Return (X, Y) of the center of cell containing provided text 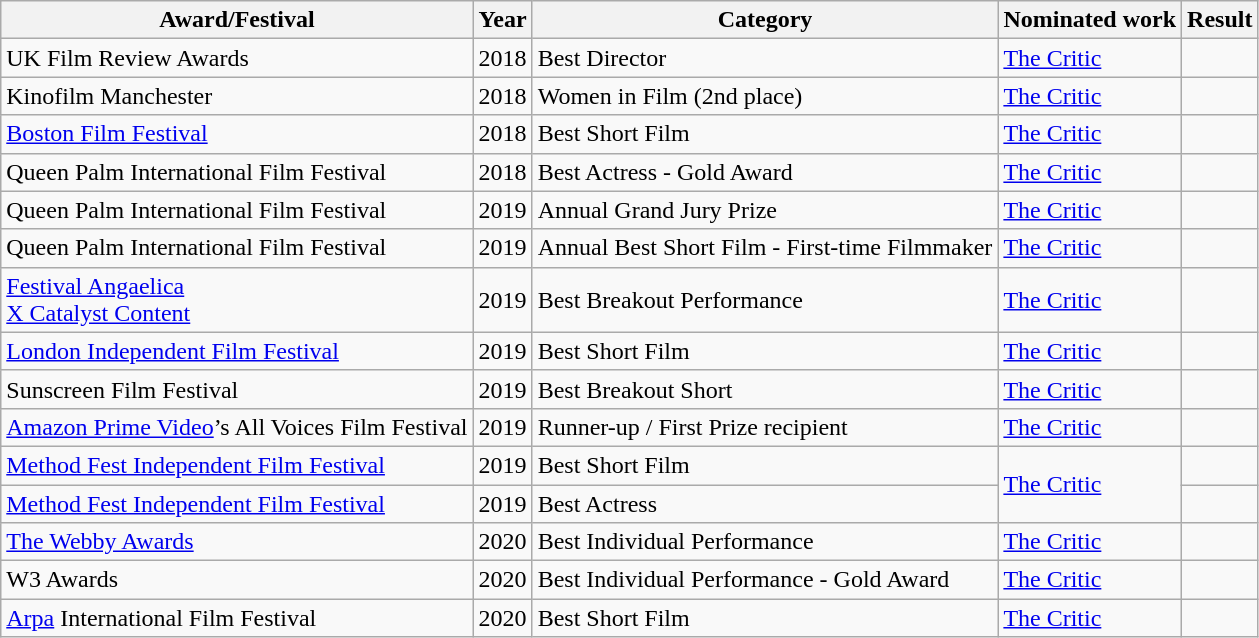
Festival AngaelicaX Catalyst Content (237, 300)
Best Director (765, 58)
Runner-up / First Prize recipient (765, 427)
Amazon Prime Video’s All Voices Film Festival (237, 427)
Nominated work (1090, 20)
Year (502, 20)
Sunscreen Film Festival (237, 389)
Women in Film (2nd place) (765, 96)
Arpa International Film Festival (237, 618)
Best Actress (765, 503)
The Webby Awards (237, 542)
Annual Grand Jury Prize (765, 210)
Award/Festival (237, 20)
Category (765, 20)
Kinofilm Manchester (237, 96)
W3 Awards (237, 580)
Boston Film Festival (237, 134)
London Independent Film Festival (237, 351)
Best Individual Performance - Gold Award (765, 580)
Annual Best Short Film - First-time Filmmaker (765, 248)
UK Film Review Awards (237, 58)
Best Actress - Gold Award (765, 172)
Result (1220, 20)
Best Breakout Short (765, 389)
Best Breakout Performance (765, 300)
Best Individual Performance (765, 542)
